Output the (X, Y) coordinate of the center of the cell containing the given text.  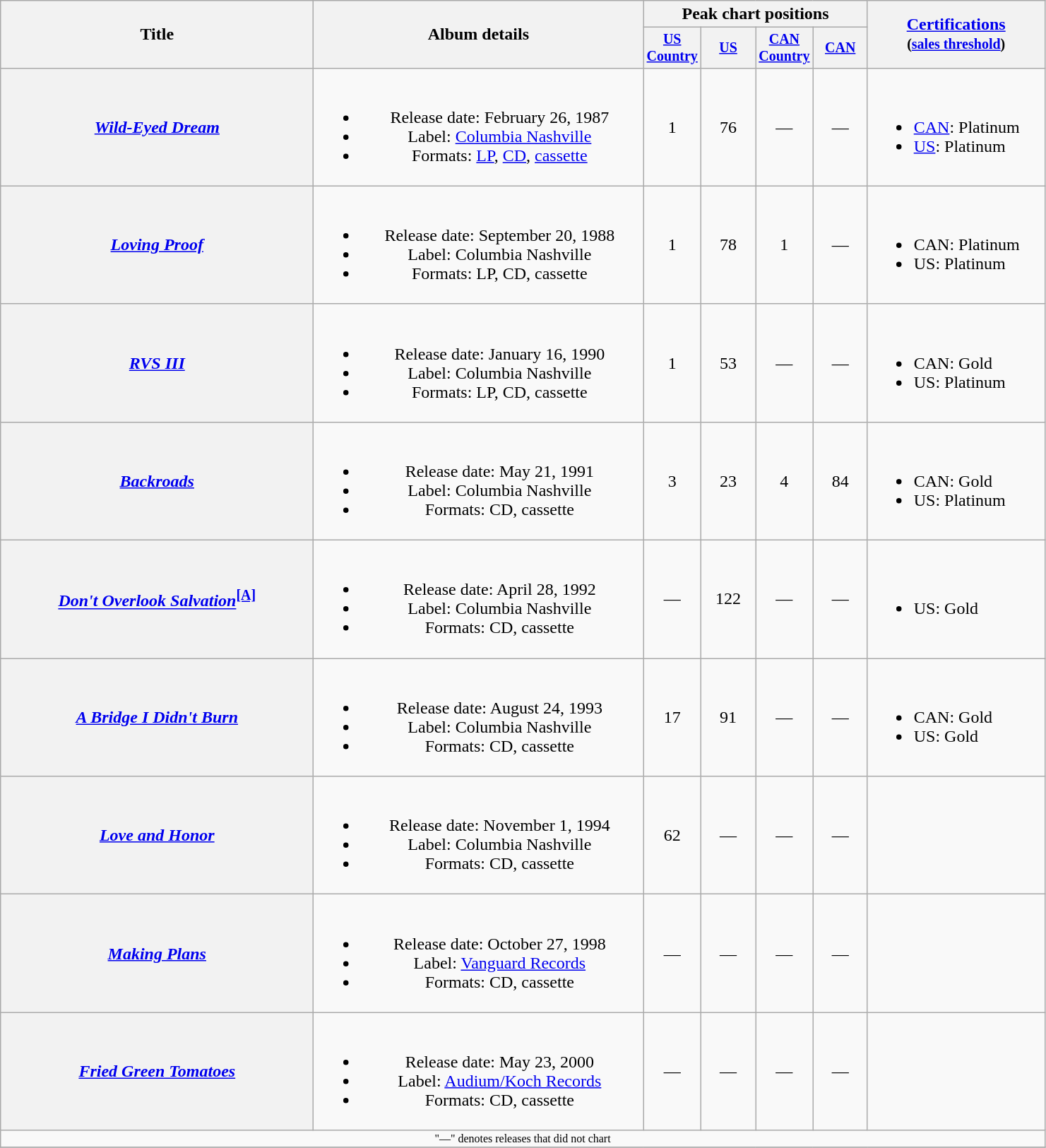
Release date: May 23, 2000Label: Audium/Koch RecordsFormats: CD, cassette (479, 1071)
Album details (479, 35)
Making Plans (157, 954)
US (729, 48)
4 (785, 480)
Release date: November 1, 1994Label: Columbia NashvilleFormats: CD, cassette (479, 835)
Release date: September 20, 1988Label: Columbia NashvilleFormats: LP, CD, cassette (479, 244)
91 (729, 718)
Loving Proof (157, 244)
Don't Overlook Salvation[A] (157, 599)
CAN (840, 48)
Release date: August 24, 1993Label: Columbia NashvilleFormats: CD, cassette (479, 718)
23 (729, 480)
76 (729, 127)
122 (729, 599)
78 (729, 244)
CAN: GoldUS: Gold (956, 718)
Love and Honor (157, 835)
Release date: January 16, 1990Label: Columbia NashvilleFormats: LP, CD, cassette (479, 363)
RVS III (157, 363)
Wild-Eyed Dream (157, 127)
"—" denotes releases that did not chart (523, 1139)
17 (672, 718)
Release date: April 28, 1992Label: Columbia NashvilleFormats: CD, cassette (479, 599)
US Country (672, 48)
62 (672, 835)
Backroads (157, 480)
Title (157, 35)
Certifications(sales threshold) (956, 35)
3 (672, 480)
Peak chart positions (756, 14)
Release date: May 21, 1991Label: Columbia NashvilleFormats: CD, cassette (479, 480)
84 (840, 480)
CAN Country (785, 48)
Release date: October 27, 1998Label: Vanguard RecordsFormats: CD, cassette (479, 954)
Fried Green Tomatoes (157, 1071)
Release date: February 26, 1987Label: Columbia NashvilleFormats: LP, CD, cassette (479, 127)
US: Gold (956, 599)
A Bridge I Didn't Burn (157, 718)
53 (729, 363)
